Extract the (x, y) coordinate from the center of the cell holding the provided text.  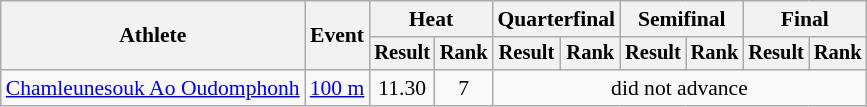
Event (338, 36)
Final (804, 19)
Athlete (153, 36)
Quarterfinal (557, 19)
Heat (430, 19)
100 m (338, 88)
Semifinal (682, 19)
11.30 (402, 88)
did not advance (680, 88)
Chamleunesouk Ao Oudomphonh (153, 88)
7 (464, 88)
